Return the (x, y) coordinate for the center point of the cell that contains the specified text.  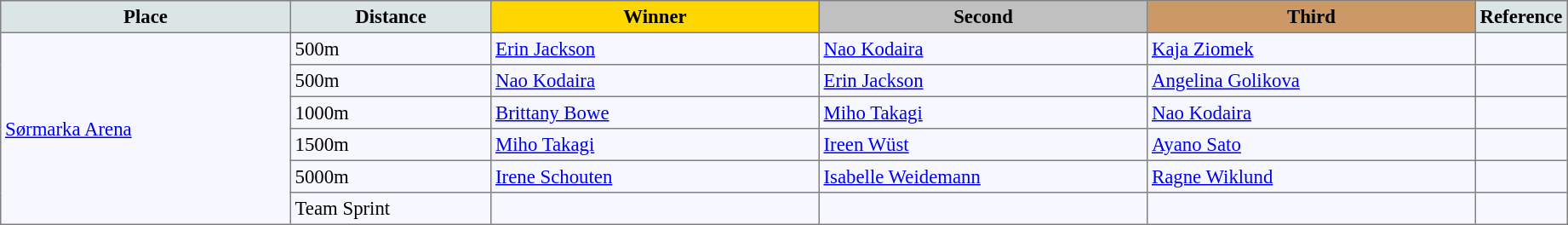
Team Sprint (391, 209)
Reference (1520, 17)
Kaja Ziomek (1312, 49)
Brittany Bowe (655, 112)
1000m (391, 112)
Place (146, 17)
Sørmarka Arena (146, 128)
Second (983, 17)
Angelina Golikova (1312, 81)
Irene Schouten (655, 176)
Winner (655, 17)
5000m (391, 176)
Ayano Sato (1312, 145)
Ragne Wiklund (1312, 176)
Distance (391, 17)
Ireen Wüst (983, 145)
1500m (391, 145)
Third (1312, 17)
Isabelle Weidemann (983, 176)
